Provide the [x, y] coordinate of the cell's center where the given text is located.  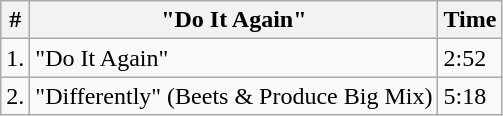
2:52 [470, 58]
2. [16, 96]
"Differently" (Beets & Produce Big Mix) [234, 96]
# [16, 20]
5:18 [470, 96]
1. [16, 58]
Time [470, 20]
